Extract the (X, Y) coordinate from the center of the cell holding the provided text.  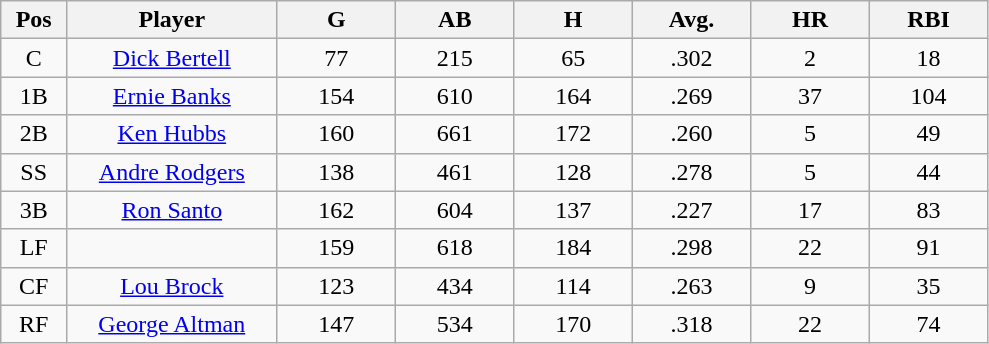
35 (928, 286)
164 (573, 96)
170 (573, 324)
Andre Rodgers (172, 172)
1B (34, 96)
461 (455, 172)
434 (455, 286)
154 (336, 96)
.263 (691, 286)
.298 (691, 248)
160 (336, 134)
661 (455, 134)
123 (336, 286)
138 (336, 172)
Pos (34, 20)
Dick Bertell (172, 58)
215 (455, 58)
2B (34, 134)
65 (573, 58)
159 (336, 248)
.227 (691, 210)
HR (810, 20)
18 (928, 58)
SS (34, 172)
Ron Santo (172, 210)
74 (928, 324)
44 (928, 172)
.318 (691, 324)
162 (336, 210)
C (34, 58)
49 (928, 134)
2 (810, 58)
RF (34, 324)
610 (455, 96)
Ernie Banks (172, 96)
H (573, 20)
LF (34, 248)
137 (573, 210)
3B (34, 210)
.278 (691, 172)
Avg. (691, 20)
604 (455, 210)
114 (573, 286)
128 (573, 172)
AB (455, 20)
184 (573, 248)
534 (455, 324)
172 (573, 134)
.260 (691, 134)
Player (172, 20)
618 (455, 248)
147 (336, 324)
.269 (691, 96)
9 (810, 286)
83 (928, 210)
G (336, 20)
George Altman (172, 324)
17 (810, 210)
Ken Hubbs (172, 134)
RBI (928, 20)
37 (810, 96)
91 (928, 248)
.302 (691, 58)
Lou Brock (172, 286)
CF (34, 286)
104 (928, 96)
77 (336, 58)
